Scan for the cell matching the given text and deliver its (X, Y) coordinate at center. 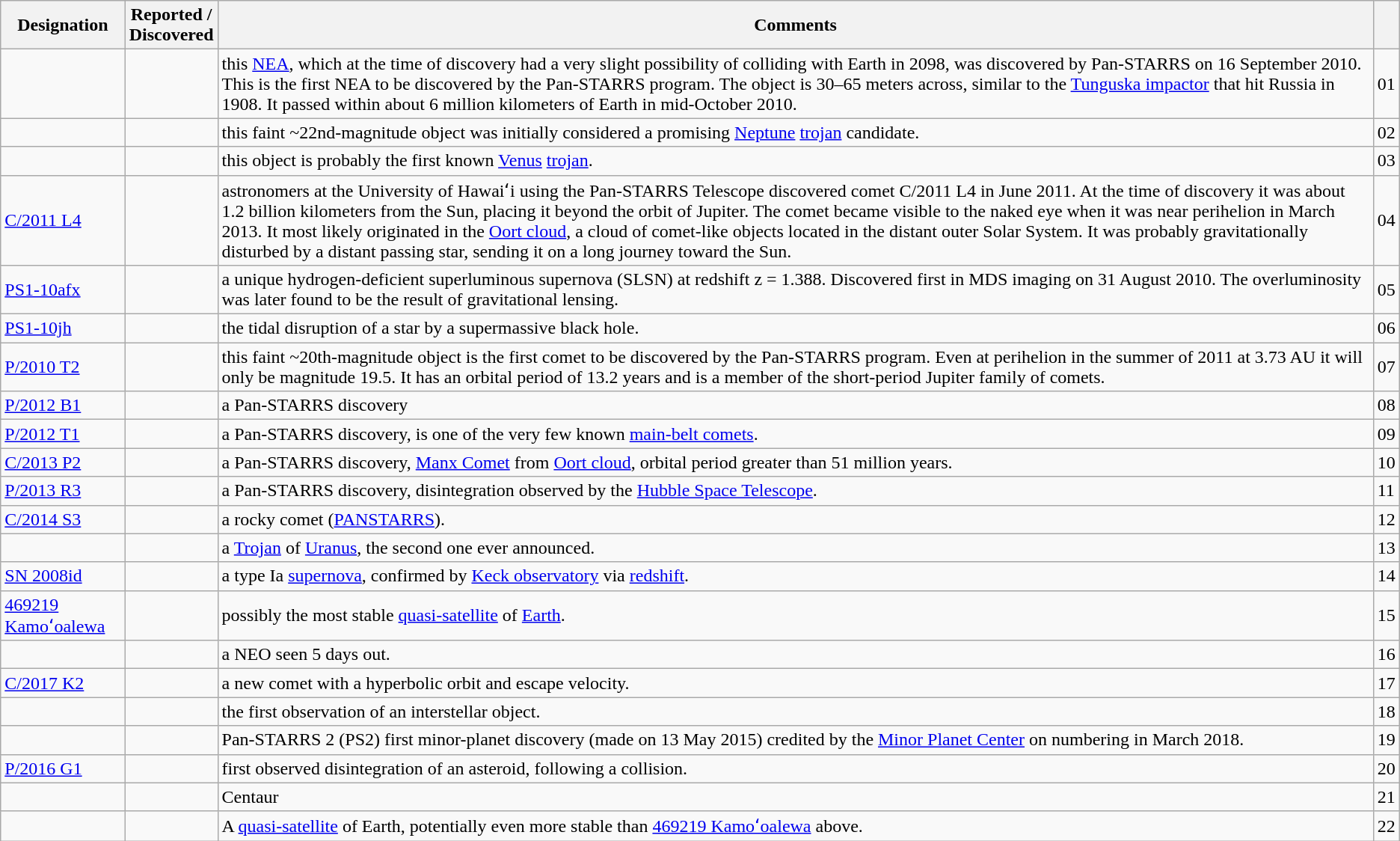
a NEO seen 5 days out. (796, 655)
SN 2008id (63, 576)
09 (1387, 434)
04 (1387, 220)
a type Ia supernova, confirmed by Keck observatory via redshift. (796, 576)
P/2012 T1 (63, 434)
possibly the most stable quasi-satellite of Earth. (796, 615)
the first observation of an interstellar object. (796, 712)
16 (1387, 655)
A quasi-satellite of Earth, potentially even more stable than 469219 Kamoʻoalewa above. (796, 826)
18 (1387, 712)
P/2016 G1 (63, 768)
Centaur (796, 797)
07 (1387, 367)
05 (1387, 290)
Reported /Discovered (171, 25)
PS1-10afx (63, 290)
21 (1387, 797)
first observed disintegration of an asteroid, following a collision. (796, 768)
06 (1387, 328)
13 (1387, 548)
20 (1387, 768)
Pan-STARRS 2 (PS2) first minor-planet discovery (made on 13 May 2015) credited by the Minor Planet Center on numbering in March 2018. (796, 740)
this object is probably the first known Venus trojan. (796, 161)
a Pan-STARRS discovery (796, 406)
PS1-10jh (63, 328)
01 (1387, 84)
the tidal disruption of a star by a supermassive black hole. (796, 328)
C/2013 P2 (63, 462)
17 (1387, 683)
19 (1387, 740)
10 (1387, 462)
12 (1387, 519)
a new comet with a hyperbolic orbit and escape velocity. (796, 683)
02 (1387, 132)
a Trojan of Uranus, the second one ever announced. (796, 548)
03 (1387, 161)
P/2013 R3 (63, 491)
Comments (796, 25)
11 (1387, 491)
C/2017 K2 (63, 683)
C/2014 S3 (63, 519)
P/2010 T2 (63, 367)
a Pan-STARRS discovery, disintegration observed by the Hubble Space Telescope. (796, 491)
08 (1387, 406)
14 (1387, 576)
Designation (63, 25)
469219 Kamoʻoalewa (63, 615)
a Pan-STARRS discovery, Manx Comet from Oort cloud, orbital period greater than 51 million years. (796, 462)
a Pan-STARRS discovery, is one of the very few known main-belt comets. (796, 434)
this faint ~22nd-magnitude object was initially considered a promising Neptune trojan candidate. (796, 132)
P/2012 B1 (63, 406)
a rocky comet (PANSTARRS). (796, 519)
22 (1387, 826)
C/2011 L4 (63, 220)
15 (1387, 615)
